Find where the given text appears and provide that cell's center as [x, y] coordinate. 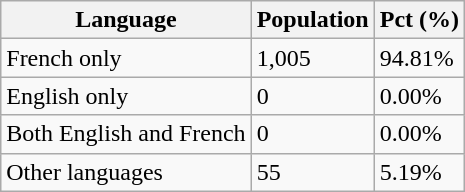
5.19% [419, 172]
Language [126, 20]
1,005 [312, 58]
94.81% [419, 58]
French only [126, 58]
Both English and French [126, 134]
Pct (%) [419, 20]
55 [312, 172]
Other languages [126, 172]
Population [312, 20]
English only [126, 96]
